Return the [x, y] coordinate for the center point of the cell that contains the specified text.  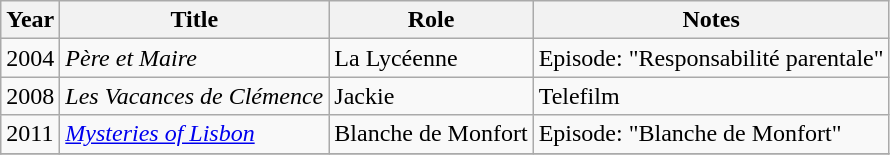
Year [30, 20]
Jackie [431, 96]
Les Vacances de Clémence [194, 96]
Telefilm [711, 96]
Role [431, 20]
La Lycéenne [431, 58]
2008 [30, 96]
Blanche de Monfort [431, 134]
Episode: "Responsabilité parentale" [711, 58]
Mysteries of Lisbon [194, 134]
2011 [30, 134]
Notes [711, 20]
Père et Maire [194, 58]
Episode: "Blanche de Monfort" [711, 134]
Title [194, 20]
2004 [30, 58]
